Detect which cell encompasses the target text, then output its [X, Y] center coordinate. 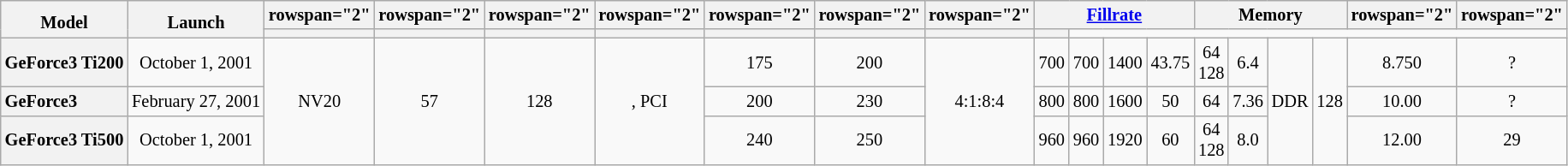
DDR [1291, 101]
GeForce3 Ti200 [64, 62]
8.750 [1402, 62]
43.75 [1171, 62]
Memory [1270, 15]
Fillrate [1114, 15]
10.00 [1402, 101]
4:1:8:4 [979, 101]
230 [870, 101]
Launch [196, 19]
50 [1171, 101]
February 27, 2001 [196, 101]
Model [64, 19]
NV20 [320, 101]
7.36 [1248, 101]
6.4 [1248, 62]
60 [1171, 140]
GeForce3 Ti500 [64, 140]
GeForce3 [64, 101]
240 [760, 140]
57 [430, 101]
250 [870, 140]
175 [760, 62]
8.0 [1248, 140]
1600 [1125, 101]
1400 [1125, 62]
64 [1211, 101]
, PCI [650, 101]
1920 [1125, 140]
12.00 [1402, 140]
29 [1512, 140]
